Capture the cell that displays the provided text and extract its (x, y) central coordinate. 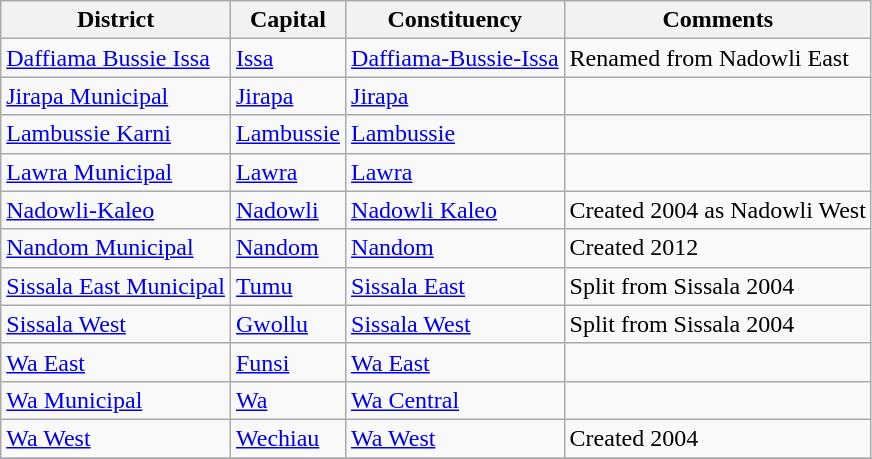
Comments (718, 20)
Lawra Municipal (116, 172)
Wa Central (456, 400)
Sissala East Municipal (116, 286)
Tumu (288, 286)
Nadowli-Kaleo (116, 210)
Wa (288, 400)
Funsi (288, 362)
Created 2012 (718, 248)
Sissala East (456, 286)
Nandom Municipal (116, 248)
Daffiama Bussie Issa (116, 58)
Created 2004 (718, 438)
Renamed from Nadowli East (718, 58)
Daffiama-Bussie-Issa (456, 58)
Lambussie Karni (116, 134)
Issa (288, 58)
Capital (288, 20)
Constituency (456, 20)
Created 2004 as Nadowli West (718, 210)
Wa Municipal (116, 400)
District (116, 20)
Nadowli Kaleo (456, 210)
Wechiau (288, 438)
Jirapa Municipal (116, 96)
Nadowli (288, 210)
Gwollu (288, 324)
